For the text-containing cell, return its midpoint in (x, y) coordinate format. 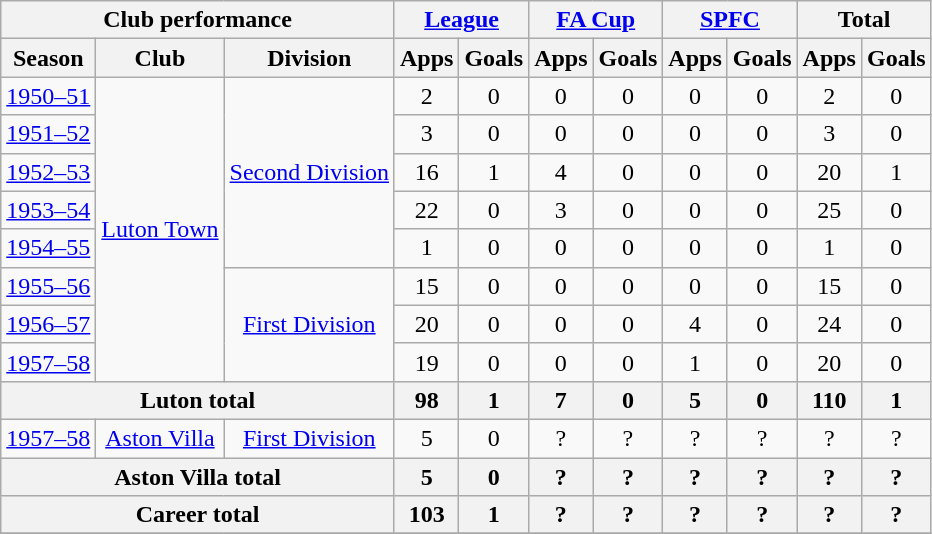
Luton Town (160, 229)
1956–57 (48, 324)
7 (561, 400)
Career total (198, 515)
110 (829, 400)
22 (426, 210)
Aston Villa total (198, 477)
League (461, 20)
1951–52 (48, 134)
1953–54 (48, 210)
FA Cup (596, 20)
1954–55 (48, 248)
Total (864, 20)
19 (426, 362)
Luton total (198, 400)
25 (829, 210)
Division (309, 58)
1952–53 (48, 172)
Club (160, 58)
Aston Villa (160, 438)
1950–51 (48, 96)
24 (829, 324)
98 (426, 400)
Club performance (198, 20)
Second Division (309, 172)
16 (426, 172)
Season (48, 58)
1955–56 (48, 286)
SPFC (730, 20)
103 (426, 515)
